Provide the (X, Y) coordinate of the cell's center where the given text is located.  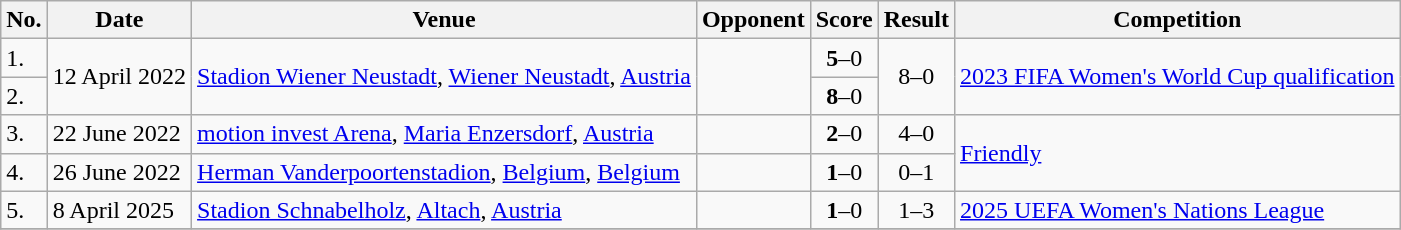
Date (119, 20)
3. (24, 134)
2. (24, 96)
2025 UEFA Women's Nations League (1178, 210)
Competition (1178, 20)
2–0 (844, 134)
1. (24, 58)
4–0 (916, 134)
8 April 2025 (119, 210)
No. (24, 20)
Stadion Schnabelholz, Altach, Austria (444, 210)
0–1 (916, 172)
26 June 2022 (119, 172)
Herman Vanderpoortenstadion, Belgium, Belgium (444, 172)
Friendly (1178, 153)
4. (24, 172)
12 April 2022 (119, 77)
Stadion Wiener Neustadt, Wiener Neustadt, Austria (444, 77)
22 June 2022 (119, 134)
Venue (444, 20)
Opponent (753, 20)
Score (844, 20)
1–3 (916, 210)
2023 FIFA Women's World Cup qualification (1178, 77)
Result (916, 20)
5–0 (844, 58)
5. (24, 210)
motion invest Arena, Maria Enzersdorf, Austria (444, 134)
